Pinpoint the cell where the given text exists, returning its (X, Y) midpoint coordinate. 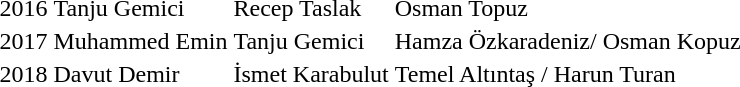
Tanju Gemici (311, 41)
Muhammed Emin (140, 41)
